Return the [X, Y] coordinate for the center point of the cell that contains the specified text.  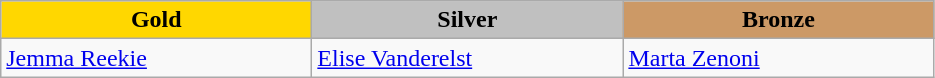
Marta Zenoni [778, 58]
Bronze [778, 20]
Silver [468, 20]
Elise Vanderelst [468, 58]
Jemma Reekie [156, 58]
Gold [156, 20]
